Locate the cell with the specified text and output its [x, y] center coordinate. 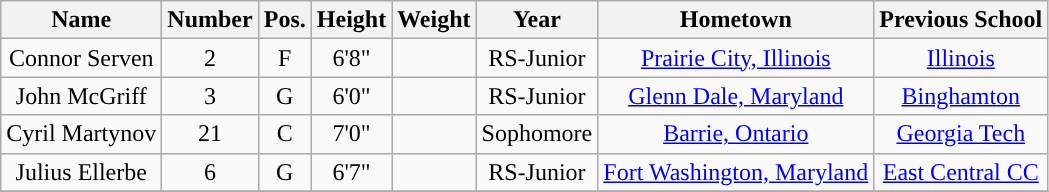
Hometown [736, 20]
Prairie City, Illinois [736, 58]
6'0" [351, 96]
Julius Ellerbe [82, 172]
21 [210, 134]
3 [210, 96]
F [284, 58]
Weight [434, 20]
Pos. [284, 20]
Georgia Tech [961, 134]
C [284, 134]
John McGriff [82, 96]
6'7" [351, 172]
Barrie, Ontario [736, 134]
Connor Serven [82, 58]
Height [351, 20]
Glenn Dale, Maryland [736, 96]
Year [537, 20]
7'0" [351, 134]
Binghamton [961, 96]
Number [210, 20]
Name [82, 20]
Fort Washington, Maryland [736, 172]
6'8" [351, 58]
Sophomore [537, 134]
Cyril Martynov [82, 134]
East Central CC [961, 172]
Previous School [961, 20]
2 [210, 58]
6 [210, 172]
Illinois [961, 58]
